From the cell containing the given text, extract its center point as [x, y] coordinate. 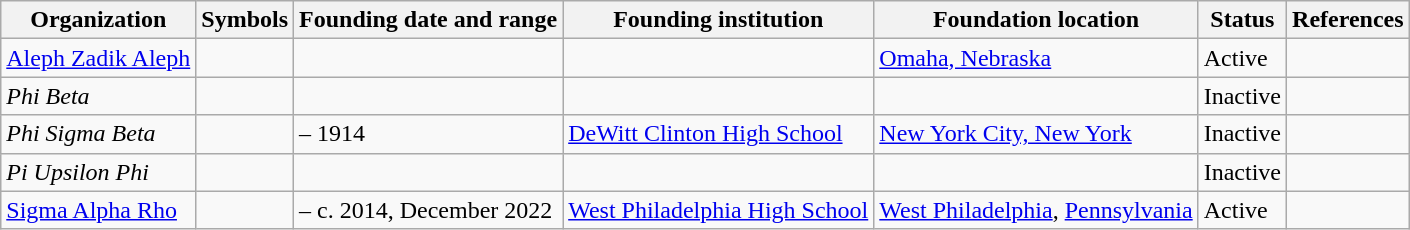
Founding date and range [428, 20]
Aleph Zadik Aleph [98, 58]
Symbols [245, 20]
Phi Beta [98, 96]
References [1348, 20]
Organization [98, 20]
Sigma Alpha Rho [98, 210]
– c. 2014, December 2022 [428, 210]
Phi Sigma Beta [98, 134]
West Philadelphia High School [718, 210]
– 1914 [428, 134]
Pi Upsilon Phi [98, 172]
Founding institution [718, 20]
New York City, New York [1036, 134]
Omaha, Nebraska [1036, 58]
West Philadelphia, Pennsylvania [1036, 210]
Status [1242, 20]
DeWitt Clinton High School [718, 134]
Foundation location [1036, 20]
